Capture the cell that displays the provided text and extract its (x, y) central coordinate. 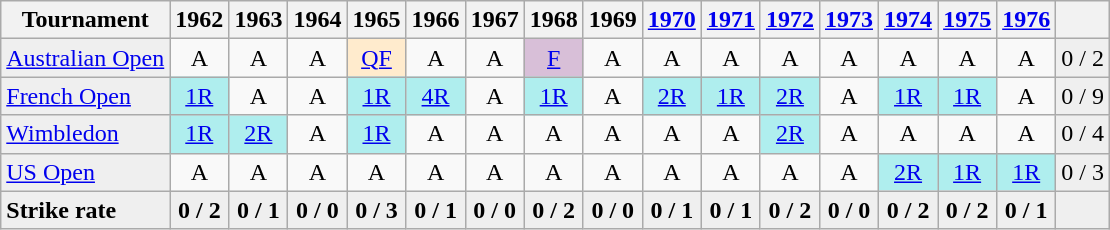
1976 (1026, 20)
Tournament (86, 20)
1965 (376, 20)
1973 (848, 20)
0 / 4 (1083, 134)
1964 (318, 20)
Wimbledon (86, 134)
US Open (86, 172)
1969 (612, 20)
1962 (200, 20)
1966 (436, 20)
1971 (730, 20)
1963 (258, 20)
1972 (790, 20)
1970 (672, 20)
1975 (968, 20)
0 / 9 (1083, 96)
QF (376, 58)
1967 (494, 20)
4R (436, 96)
1974 (908, 20)
French Open (86, 96)
Strike rate (86, 210)
Australian Open (86, 58)
F (554, 58)
1968 (554, 20)
